Scan for the cell matching the given text and deliver its (X, Y) coordinate at center. 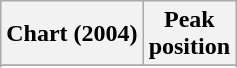
Peakposition (189, 34)
Chart (2004) (72, 34)
